Return (x, y) of the center of cell containing provided text 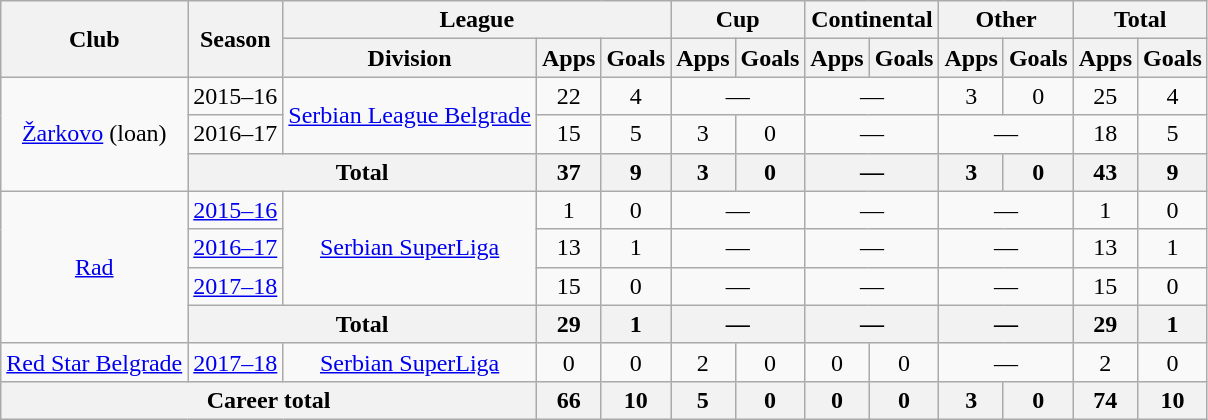
22 (568, 96)
Division (410, 58)
Red Star Belgrade (94, 362)
Cup (738, 20)
74 (1105, 400)
66 (568, 400)
Serbian League Belgrade (410, 115)
League (477, 20)
Club (94, 39)
37 (568, 172)
18 (1105, 134)
Rad (94, 267)
25 (1105, 96)
43 (1105, 172)
Career total (269, 400)
Season (236, 39)
Other (1006, 20)
Continental (872, 20)
Žarkovo (loan) (94, 134)
